Find where the given text appears and provide that cell's center as (X, Y) coordinate. 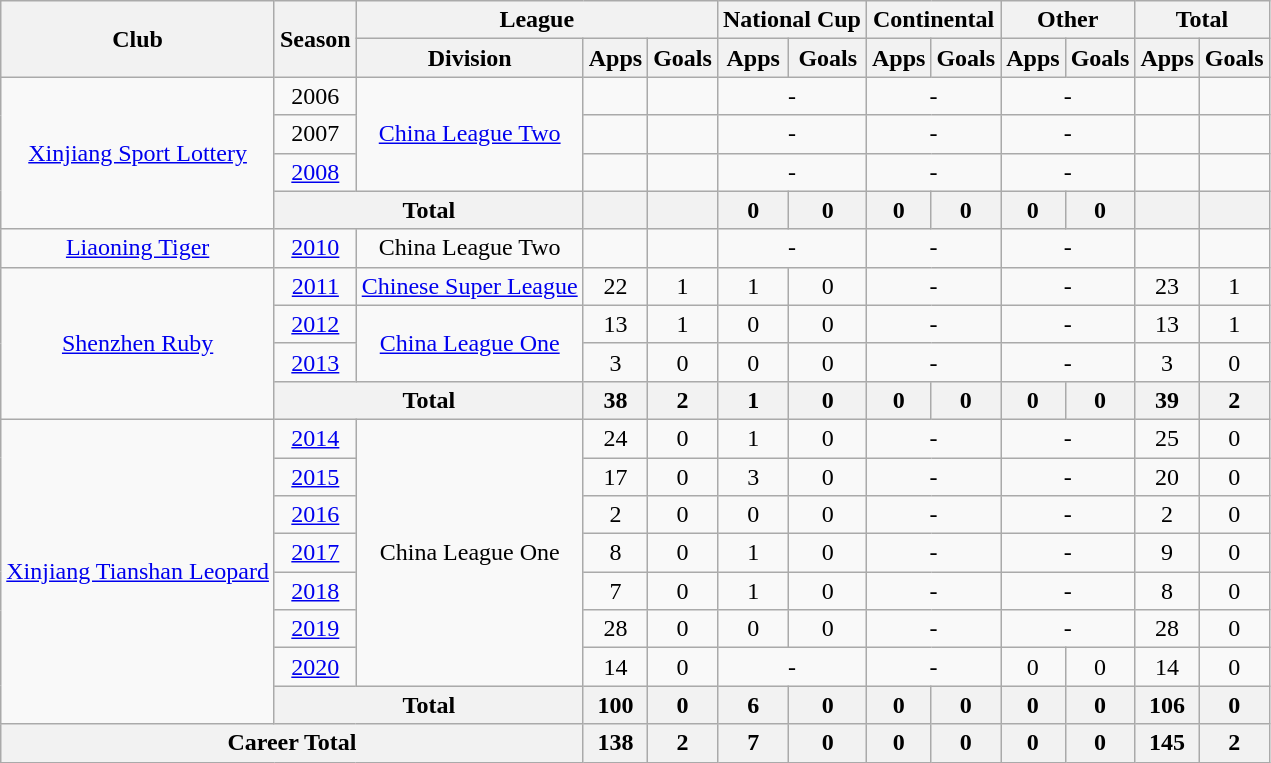
17 (615, 477)
2006 (315, 96)
22 (615, 286)
2019 (315, 629)
National Cup (792, 20)
38 (615, 400)
2020 (315, 667)
24 (615, 438)
39 (1167, 400)
2012 (315, 324)
25 (1167, 438)
Xinjiang Tianshan Leopard (138, 571)
2014 (315, 438)
2008 (315, 172)
2017 (315, 553)
2018 (315, 591)
106 (1167, 705)
145 (1167, 743)
9 (1167, 553)
Continental (933, 20)
2011 (315, 286)
2015 (315, 477)
2007 (315, 134)
Season (315, 39)
2010 (315, 248)
Xinjiang Sport Lottery (138, 153)
Shenzhen Ruby (138, 343)
2013 (315, 362)
Other (1068, 20)
6 (753, 705)
23 (1167, 286)
Club (138, 39)
138 (615, 743)
Chinese Super League (470, 286)
100 (615, 705)
Career Total (292, 743)
Liaoning Tiger (138, 248)
League (536, 20)
20 (1167, 477)
Division (470, 58)
2016 (315, 515)
